Search for the cell housing the specified text and yield its [X, Y] center coordinate. 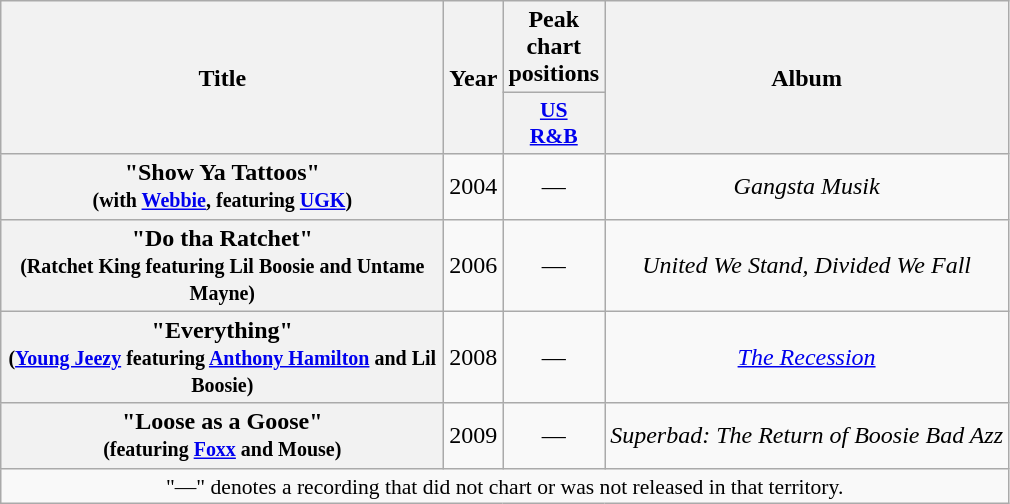
"Everything"(Young Jeezy featuring Anthony Hamilton and Lil Boosie) [222, 357]
2006 [474, 265]
The Recession [807, 357]
Gangsta Musik [807, 186]
United We Stand, Divided We Fall [807, 265]
"Show Ya Tattoos"(with Webbie, featuring UGK) [222, 186]
"Loose as a Goose"(featuring Foxx and Mouse) [222, 436]
Album [807, 78]
Superbad: The Return of Boosie Bad Azz [807, 436]
2004 [474, 186]
"—" denotes a recording that did not chart or was not released in that territory. [505, 486]
2009 [474, 436]
2008 [474, 357]
"Do tha Ratchet"(Ratchet King featuring Lil Boosie and Untame Mayne) [222, 265]
Year [474, 78]
USR&B [554, 124]
Title [222, 78]
Peak chart positions [554, 47]
